Return [X, Y] of the center of cell containing provided text 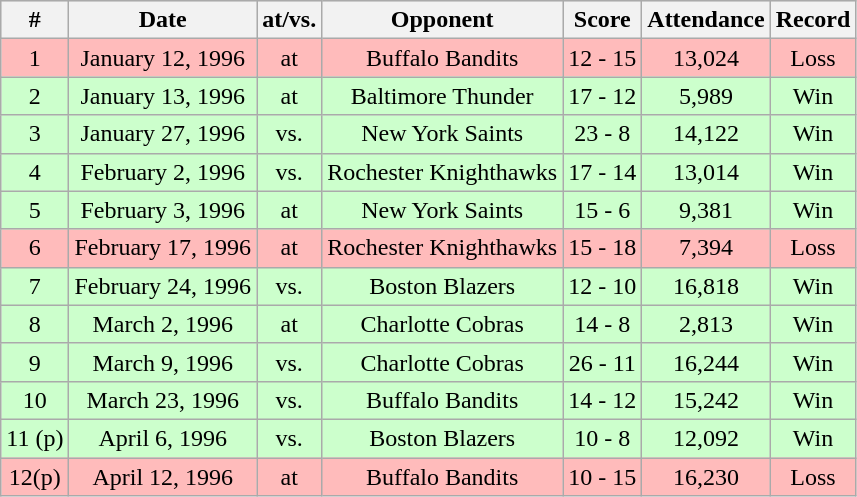
Opponent [442, 20]
February 2, 1996 [163, 172]
15 - 6 [602, 210]
# [35, 20]
12 - 10 [602, 286]
11 (p) [35, 438]
26 - 11 [602, 362]
Date [163, 20]
16,818 [706, 286]
March 23, 1996 [163, 400]
10 - 8 [602, 438]
10 [35, 400]
Attendance [706, 20]
February 17, 1996 [163, 248]
16,244 [706, 362]
Record [813, 20]
14 - 8 [602, 324]
15,242 [706, 400]
3 [35, 134]
14 - 12 [602, 400]
March 9, 1996 [163, 362]
Score [602, 20]
5,989 [706, 96]
1 [35, 58]
17 - 12 [602, 96]
4 [35, 172]
17 - 14 [602, 172]
15 - 18 [602, 248]
6 [35, 248]
January 12, 1996 [163, 58]
13,024 [706, 58]
7 [35, 286]
2,813 [706, 324]
February 3, 1996 [163, 210]
5 [35, 210]
10 - 15 [602, 477]
April 6, 1996 [163, 438]
12 - 15 [602, 58]
9,381 [706, 210]
February 24, 1996 [163, 286]
8 [35, 324]
12(p) [35, 477]
12,092 [706, 438]
April 12, 1996 [163, 477]
Baltimore Thunder [442, 96]
January 13, 1996 [163, 96]
23 - 8 [602, 134]
2 [35, 96]
at/vs. [290, 20]
13,014 [706, 172]
March 2, 1996 [163, 324]
16,230 [706, 477]
9 [35, 362]
14,122 [706, 134]
7,394 [706, 248]
January 27, 1996 [163, 134]
